Pinpoint the cell where the given text exists, returning its (X, Y) midpoint coordinate. 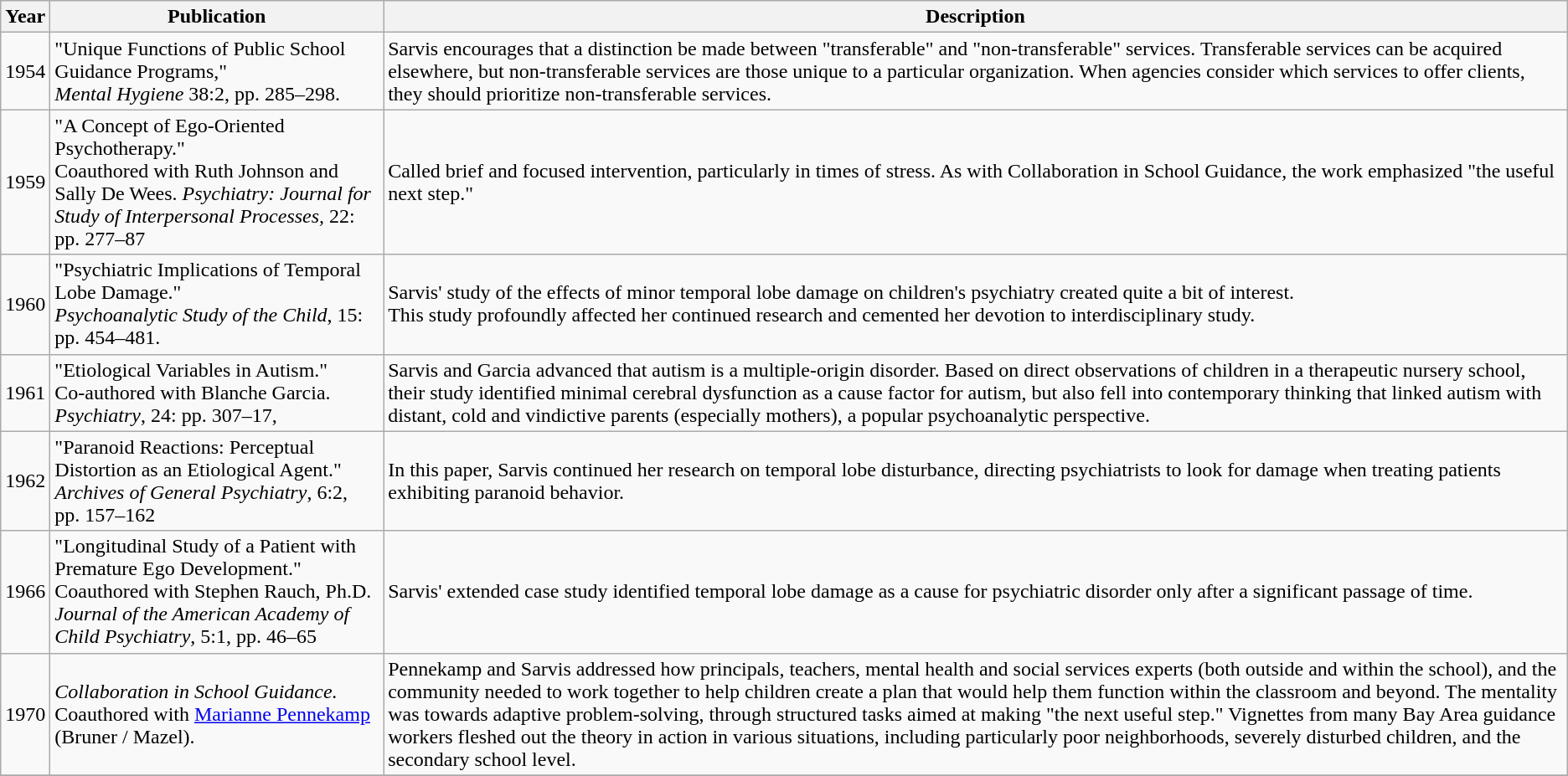
1961 (25, 393)
Sarvis' extended case study identified temporal lobe damage as a cause for psychiatric disorder only after a significant passage of time. (976, 592)
1960 (25, 305)
1959 (25, 182)
"Etiological Variables in Autism."Co-authored with Blanche Garcia. Psychiatry, 24: pp. 307–17, (217, 393)
Publication (217, 17)
"Psychiatric Implications of Temporal Lobe Damage."Psychoanalytic Study of the Child, 15: pp. 454–481. (217, 305)
Description (976, 17)
1970 (25, 714)
"Paranoid Reactions: Perceptual Distortion as an Etiological Agent."Archives of General Psychiatry, 6:2, pp. 157–162 (217, 481)
1954 (25, 71)
1966 (25, 592)
Collaboration in School Guidance.Coauthored with Marianne Pennekamp (Bruner / Mazel). (217, 714)
1962 (25, 481)
"Unique Functions of Public School Guidance Programs,"Mental Hygiene 38:2, pp. 285–298. (217, 71)
Year (25, 17)
